Return (x, y) of the center of cell containing provided text 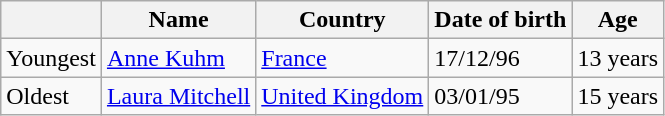
Country (342, 20)
Date of birth (500, 20)
Oldest (52, 96)
03/01/95 (500, 96)
13 years (618, 58)
Youngest (52, 58)
United Kingdom (342, 96)
Name (178, 20)
France (342, 58)
Age (618, 20)
15 years (618, 96)
Laura Mitchell (178, 96)
17/12/96 (500, 58)
Anne Kuhm (178, 58)
